For the text-containing cell, return its midpoint in (x, y) coordinate format. 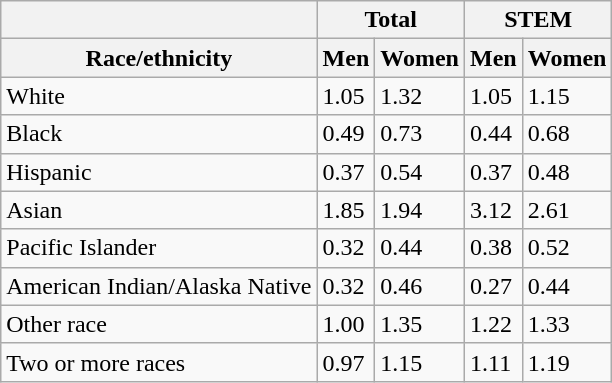
1.11 (494, 362)
Two or more races (159, 362)
0.54 (420, 172)
1.85 (346, 210)
1.94 (420, 210)
Asian (159, 210)
Black (159, 134)
1.00 (346, 324)
Total (390, 20)
American Indian/Alaska Native (159, 286)
2.61 (567, 210)
1.22 (494, 324)
0.48 (567, 172)
0.52 (567, 248)
0.97 (346, 362)
1.33 (567, 324)
Other race (159, 324)
White (159, 96)
0.68 (567, 134)
STEM (538, 20)
1.32 (420, 96)
0.38 (494, 248)
0.49 (346, 134)
Race/ethnicity (159, 58)
0.73 (420, 134)
Pacific Islander (159, 248)
3.12 (494, 210)
1.19 (567, 362)
Hispanic (159, 172)
0.27 (494, 286)
0.46 (420, 286)
1.35 (420, 324)
